Return [X, Y] of the center of cell containing provided text 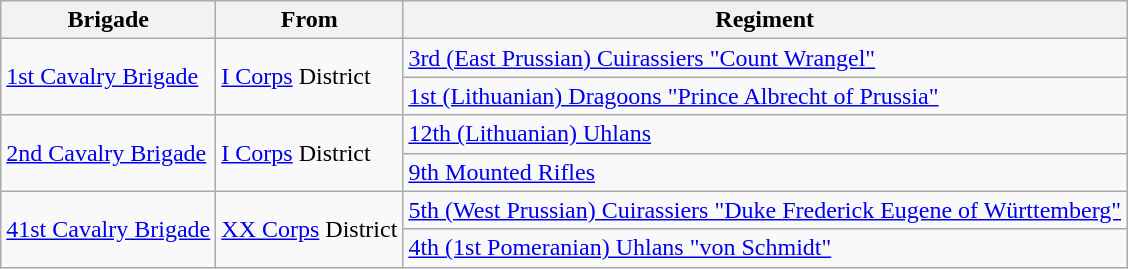
From [310, 20]
XX Corps District [310, 229]
Brigade [108, 20]
12th (Lithuanian) Uhlans [765, 134]
Regiment [765, 20]
3rd (East Prussian) Cuirassiers "Count Wrangel" [765, 58]
41st Cavalry Brigade [108, 229]
4th (1st Pomeranian) Uhlans "von Schmidt" [765, 248]
1st Cavalry Brigade [108, 77]
9th Mounted Rifles [765, 172]
2nd Cavalry Brigade [108, 153]
1st (Lithuanian) Dragoons "Prince Albrecht of Prussia" [765, 96]
5th (West Prussian) Cuirassiers "Duke Frederick Eugene of Württemberg" [765, 210]
